Identify which cell holds the provided text, then report its [x, y] central coordinate. 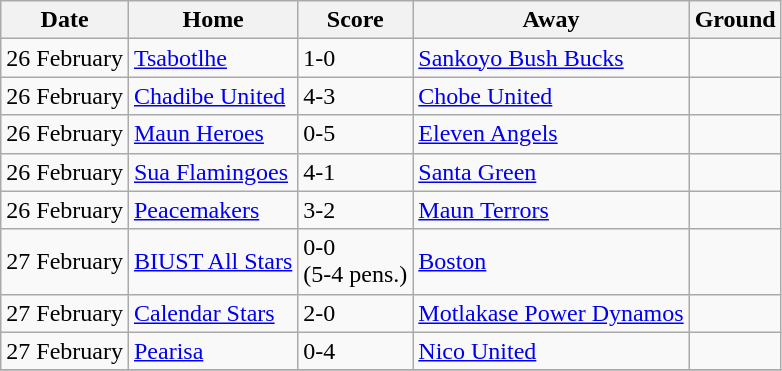
Score [356, 20]
4-3 [356, 96]
BIUST All Stars [212, 262]
Tsabotlhe [212, 58]
0-5 [356, 134]
Motlakase Power Dynamos [551, 313]
Santa Green [551, 172]
Chobe United [551, 96]
0-4 [356, 351]
Calendar Stars [212, 313]
3-2 [356, 210]
1-0 [356, 58]
Ground [735, 20]
Peacemakers [212, 210]
Pearisa [212, 351]
Maun Terrors [551, 210]
Boston [551, 262]
Sankoyo Bush Bucks [551, 58]
Date [65, 20]
Eleven Angels [551, 134]
0-0(5-4 pens.) [356, 262]
Maun Heroes [212, 134]
4-1 [356, 172]
2-0 [356, 313]
Sua Flamingoes [212, 172]
Away [551, 20]
Chadibe United [212, 96]
Home [212, 20]
Nico United [551, 351]
